Detect which cell encompasses the target text, then output its (X, Y) center coordinate. 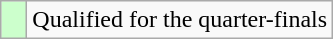
Qualified for the quarter-finals (180, 20)
